Capture the cell that displays the provided text and extract its (x, y) central coordinate. 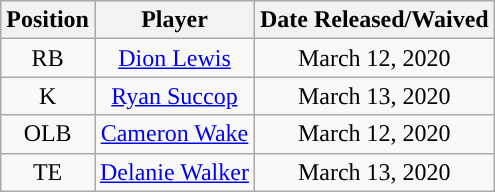
OLB (48, 134)
Dion Lewis (174, 58)
Player (174, 20)
Date Released/Waived (374, 20)
TE (48, 172)
K (48, 96)
RB (48, 58)
Ryan Succop (174, 96)
Position (48, 20)
Cameron Wake (174, 134)
Delanie Walker (174, 172)
